Return [X, Y] of the center of cell containing provided text 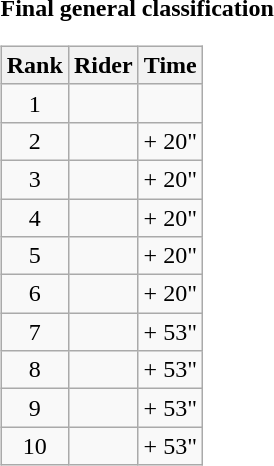
4 [34, 217]
8 [34, 370]
6 [34, 294]
5 [34, 256]
1 [34, 103]
10 [34, 446]
3 [34, 179]
9 [34, 408]
Rider [103, 65]
Time [170, 65]
Rank [34, 65]
7 [34, 332]
2 [34, 141]
